Provide the [X, Y] coordinate of the cell's center where the given text is located.  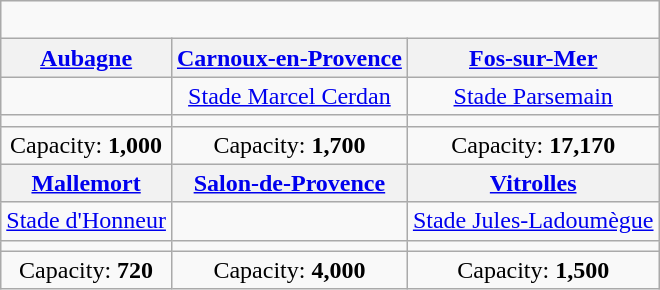
Capacity: 1,000 [86, 145]
Stade Jules-Ladoumègue [533, 221]
Aubagne [86, 58]
Stade Marcel Cerdan [289, 96]
Carnoux-en-Provence [289, 58]
Stade Parsemain [533, 96]
Capacity: 1,700 [289, 145]
Mallemort [86, 183]
Capacity: 1,500 [533, 270]
Capacity: 720 [86, 270]
Stade d'Honneur [86, 221]
Capacity: 4,000 [289, 270]
Vitrolles [533, 183]
Salon-de-Provence [289, 183]
Capacity: 17,170 [533, 145]
Fos-sur-Mer [533, 58]
